Provide the [x, y] coordinate of the cell's center where the given text is located.  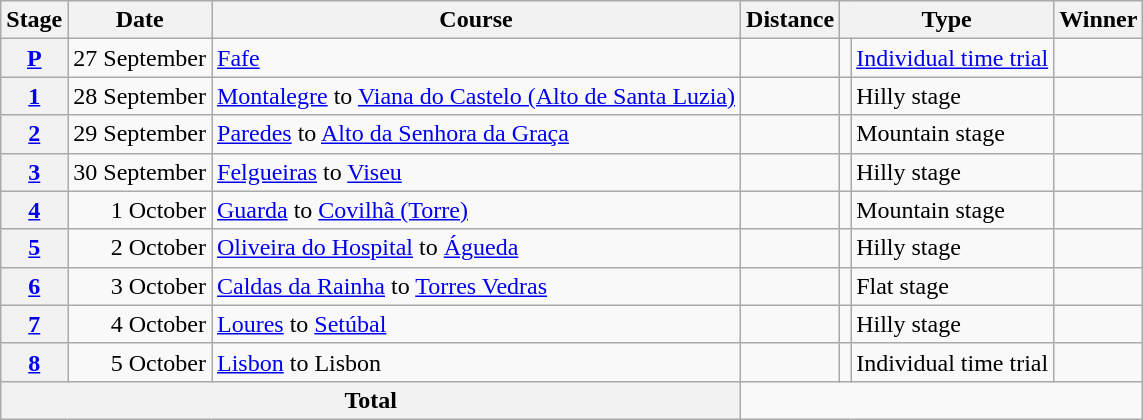
Caldas da Rainha to Torres Vedras [476, 286]
27 September [140, 58]
Felgueiras to Viseu [476, 172]
5 October [140, 362]
3 October [140, 286]
4 October [140, 324]
Oliveira do Hospital to Águeda [476, 248]
Paredes to Alto da Senhora da Graça [476, 134]
30 September [140, 172]
Distance [790, 20]
7 [34, 324]
1 [34, 96]
29 September [140, 134]
Guarda to Covilhã (Torre) [476, 210]
Course [476, 20]
P [34, 58]
3 [34, 172]
28 September [140, 96]
Stage [34, 20]
Lisbon to Lisbon [476, 362]
Type [947, 20]
Flat stage [952, 286]
5 [34, 248]
2 [34, 134]
Winner [1098, 20]
4 [34, 210]
Montalegre to Viana do Castelo (Alto de Santa Luzia) [476, 96]
Date [140, 20]
Loures to Setúbal [476, 324]
6 [34, 286]
2 October [140, 248]
Total [371, 400]
Fafe [476, 58]
8 [34, 362]
1 October [140, 210]
